Provide the (X, Y) coordinate of the cell's center where the given text is located.  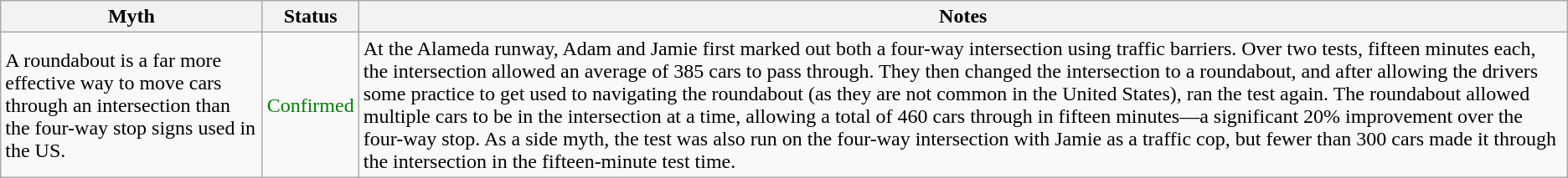
Confirmed (310, 105)
Myth (132, 17)
Notes (963, 17)
A roundabout is a far more effective way to move cars through an intersection than the four-way stop signs used in the US. (132, 105)
Status (310, 17)
